Output the [x, y] coordinate of the center of the cell containing the given text.  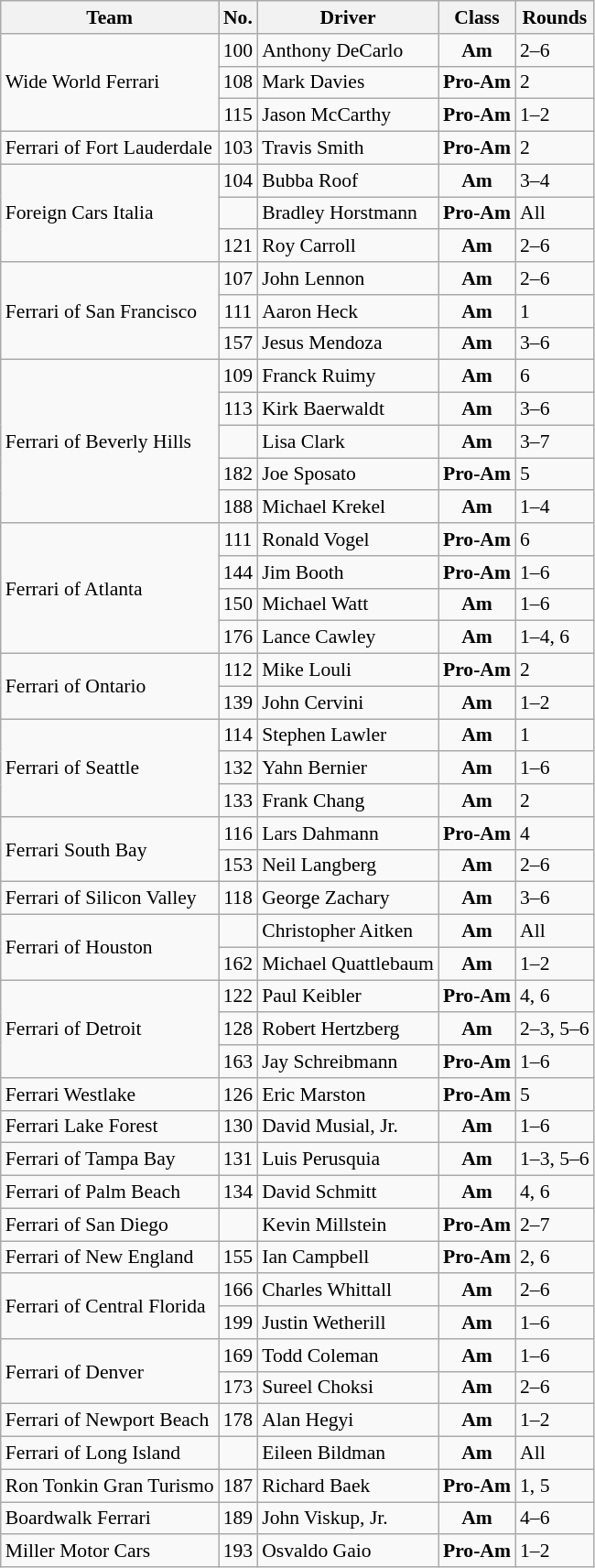
Paul Keibler [348, 996]
4 [555, 833]
Robert Hertzberg [348, 1029]
Team [110, 17]
John Lennon [348, 278]
Ferrari of Silicon Valley [110, 898]
Ferrari of New England [110, 1258]
John Cervini [348, 702]
Ferrari Westlake [110, 1094]
131 [238, 1160]
Christopher Aitken [348, 931]
122 [238, 996]
Stephen Lawler [348, 735]
Mark Davies [348, 82]
Justin Wetherill [348, 1323]
Class [477, 17]
169 [238, 1356]
150 [238, 604]
Yahn Bernier [348, 768]
1–4 [555, 507]
Lisa Clark [348, 441]
Miller Motor Cars [110, 1552]
189 [238, 1519]
113 [238, 409]
128 [238, 1029]
Boardwalk Ferrari [110, 1519]
Jim Booth [348, 572]
115 [238, 115]
Ferrari of San Francisco [110, 311]
Jay Schreibmann [348, 1062]
121 [238, 246]
2, 6 [555, 1258]
Ferrari of Central Florida [110, 1306]
103 [238, 148]
109 [238, 376]
2–3, 5–6 [555, 1029]
John Viskup, Jr. [348, 1519]
Ferrari of Denver [110, 1372]
Alan Hegyi [348, 1421]
144 [238, 572]
139 [238, 702]
Ferrari of Palm Beach [110, 1192]
1–3, 5–6 [555, 1160]
Bubba Roof [348, 180]
Wide World Ferrari [110, 82]
Ferrari of Long Island [110, 1454]
Michael Quattlebaum [348, 964]
Sureel Choksi [348, 1388]
108 [238, 82]
Jason McCarthy [348, 115]
Neil Langberg [348, 866]
Ferrari of Tampa Bay [110, 1160]
3–4 [555, 180]
Luis Perusquia [348, 1160]
114 [238, 735]
Richard Baek [348, 1486]
199 [238, 1323]
178 [238, 1421]
Ferrari of Beverly Hills [110, 441]
Ferrari Lake Forest [110, 1127]
173 [238, 1388]
107 [238, 278]
Eileen Bildman [348, 1454]
1–4, 6 [555, 637]
Ferrari of Seattle [110, 768]
Lars Dahmann [348, 833]
Ferrari of Houston [110, 947]
Ronald Vogel [348, 539]
116 [238, 833]
155 [238, 1258]
176 [238, 637]
188 [238, 507]
George Zachary [348, 898]
Ferrari of Newport Beach [110, 1421]
2–7 [555, 1225]
118 [238, 898]
Jesus Mendoza [348, 343]
Ferrari of Detroit [110, 1029]
Ferrari of Fort Lauderdale [110, 148]
193 [238, 1552]
Bradley Horstmann [348, 213]
Frank Chang [348, 800]
104 [238, 180]
3–7 [555, 441]
187 [238, 1486]
126 [238, 1094]
157 [238, 343]
Ferrari of Atlanta [110, 588]
Travis Smith [348, 148]
Kevin Millstein [348, 1225]
Rounds [555, 17]
Michael Watt [348, 604]
182 [238, 474]
Ferrari of San Diego [110, 1225]
Michael Krekel [348, 507]
Todd Coleman [348, 1356]
Kirk Baerwaldt [348, 409]
153 [238, 866]
Ron Tonkin Gran Turismo [110, 1486]
Ian Campbell [348, 1258]
Joe Sposato [348, 474]
Charles Whittall [348, 1290]
David Schmitt [348, 1192]
163 [238, 1062]
112 [238, 670]
Osvaldo Gaio [348, 1552]
David Musial, Jr. [348, 1127]
Ferrari of Ontario [110, 687]
Eric Marston [348, 1094]
130 [238, 1127]
Driver [348, 17]
4–6 [555, 1519]
Anthony DeCarlo [348, 50]
100 [238, 50]
162 [238, 964]
No. [238, 17]
Ferrari South Bay [110, 850]
Roy Carroll [348, 246]
Foreign Cars Italia [110, 212]
Mike Louli [348, 670]
134 [238, 1192]
133 [238, 800]
132 [238, 768]
166 [238, 1290]
Franck Ruimy [348, 376]
1, 5 [555, 1486]
Lance Cawley [348, 637]
Aaron Heck [348, 311]
